For the text-containing cell, return its midpoint in (X, Y) coordinate format. 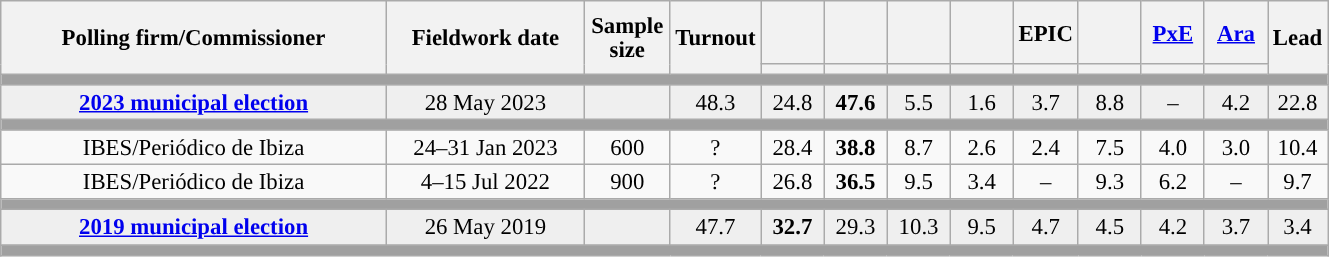
EPIC (1046, 32)
600 (627, 148)
10.4 (1298, 148)
8.7 (918, 148)
Fieldwork date (485, 38)
Sample size (627, 38)
47.6 (856, 102)
8.8 (1110, 102)
29.3 (856, 228)
PxE (1172, 32)
3.0 (1236, 148)
900 (627, 182)
Polling firm/Commissioner (194, 38)
2019 municipal election (194, 228)
28.4 (792, 148)
2.4 (1046, 148)
26 May 2019 (485, 228)
47.7 (716, 228)
10.3 (918, 228)
38.8 (856, 148)
2.6 (982, 148)
32.7 (792, 228)
7.5 (1110, 148)
22.8 (1298, 102)
4.5 (1110, 228)
Ara (1236, 32)
9.3 (1110, 182)
4.7 (1046, 228)
28 May 2023 (485, 102)
2023 municipal election (194, 102)
5.5 (918, 102)
4.0 (1172, 148)
Lead (1298, 38)
26.8 (792, 182)
4–15 Jul 2022 (485, 182)
36.5 (856, 182)
Turnout (716, 38)
1.6 (982, 102)
6.2 (1172, 182)
9.7 (1298, 182)
48.3 (716, 102)
24–31 Jan 2023 (485, 148)
24.8 (792, 102)
